Identify which cell holds the provided text, then report its (x, y) central coordinate. 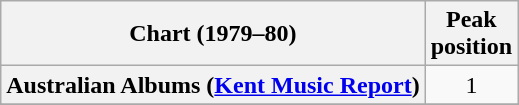
1 (471, 85)
Peakposition (471, 34)
Australian Albums (Kent Music Report) (213, 85)
Chart (1979–80) (213, 34)
